Pinpoint the cell where the given text exists, returning its (x, y) midpoint coordinate. 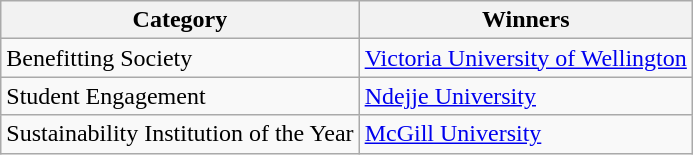
Student Engagement (180, 96)
Benefitting Society (180, 58)
Victoria University of Wellington (526, 58)
Category (180, 20)
Winners (526, 20)
Ndejje University (526, 96)
McGill University (526, 134)
Sustainability Institution of the Year (180, 134)
